Detect which cell encompasses the target text, then output its [X, Y] center coordinate. 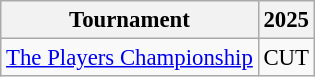
CUT [286, 58]
2025 [286, 20]
The Players Championship [130, 58]
Tournament [130, 20]
